Capture the cell that displays the provided text and extract its [x, y] central coordinate. 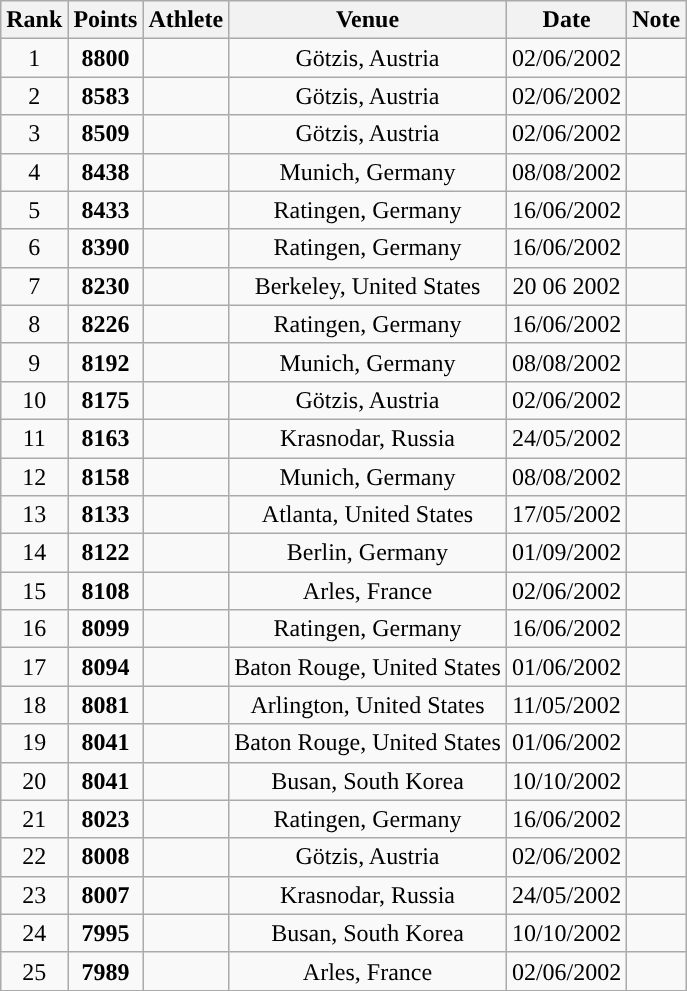
8007 [106, 895]
8122 [106, 553]
19 [34, 743]
7995 [106, 933]
25 [34, 971]
8099 [106, 629]
Rank [34, 20]
01/09/2002 [566, 553]
7 [34, 286]
8192 [106, 362]
8023 [106, 819]
9 [34, 362]
20 [34, 781]
8158 [106, 477]
Berkeley, United States [368, 286]
12 [34, 477]
Atlanta, United States [368, 515]
4 [34, 172]
8094 [106, 667]
8226 [106, 324]
Athlete [186, 20]
23 [34, 895]
8175 [106, 400]
8509 [106, 134]
18 [34, 705]
10 [34, 400]
8133 [106, 515]
Note [656, 20]
8438 [106, 172]
Date [566, 20]
16 [34, 629]
8390 [106, 248]
11/05/2002 [566, 705]
22 [34, 857]
11 [34, 438]
8583 [106, 96]
Venue [368, 20]
Points [106, 20]
8230 [106, 286]
15 [34, 591]
Arlington, United States [368, 705]
8433 [106, 210]
8108 [106, 591]
17 [34, 667]
21 [34, 819]
17/05/2002 [566, 515]
Berlin, Germany [368, 553]
7989 [106, 971]
5 [34, 210]
14 [34, 553]
8 [34, 324]
1 [34, 58]
6 [34, 248]
8008 [106, 857]
24 [34, 933]
8800 [106, 58]
3 [34, 134]
8081 [106, 705]
8163 [106, 438]
20 06 2002 [566, 286]
2 [34, 96]
13 [34, 515]
